For the text-containing cell, return its midpoint in (x, y) coordinate format. 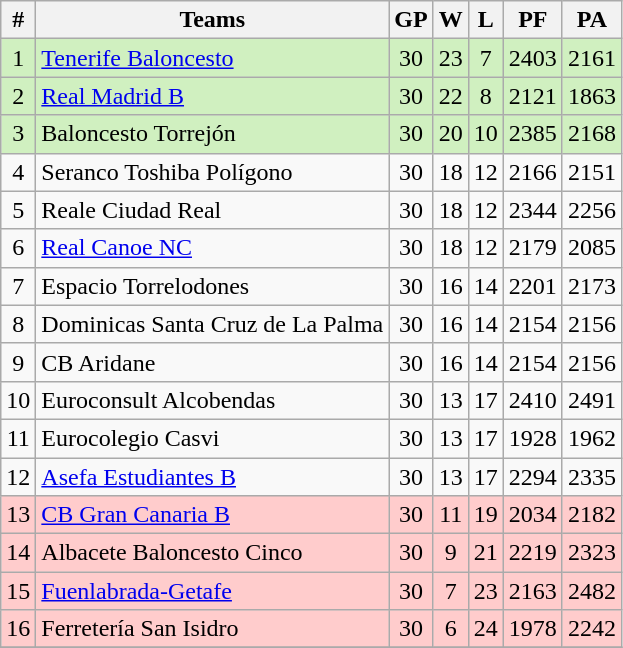
Teams (212, 20)
2294 (532, 477)
CB Gran Canaria B (212, 515)
Seranco Toshiba Polígono (212, 172)
4 (18, 172)
2121 (532, 96)
2085 (592, 248)
Ferretería San Isidro (212, 629)
1928 (532, 438)
1978 (532, 629)
2323 (592, 553)
Eurocolegio Casvi (212, 438)
5 (18, 210)
Albacete Baloncesto Cinco (212, 553)
2034 (532, 515)
2385 (532, 134)
2403 (532, 58)
2151 (592, 172)
22 (450, 96)
2163 (532, 591)
Baloncesto Torrejón (212, 134)
2161 (592, 58)
2201 (532, 286)
3 (18, 134)
2173 (592, 286)
1962 (592, 438)
Fuenlabrada-Getafe (212, 591)
W (450, 20)
2219 (532, 553)
1 (18, 58)
Tenerife Baloncesto (212, 58)
L (486, 20)
2182 (592, 515)
2256 (592, 210)
Asefa Estudiantes B (212, 477)
Dominicas Santa Cruz de La Palma (212, 324)
PF (532, 20)
1863 (592, 96)
2179 (532, 248)
2491 (592, 400)
GP (411, 20)
Espacio Torrelodones (212, 286)
2482 (592, 591)
2 (18, 96)
20 (450, 134)
2410 (532, 400)
Euroconsult Alcobendas (212, 400)
15 (18, 591)
CB Aridane (212, 362)
2335 (592, 477)
Real Canoe NC (212, 248)
19 (486, 515)
21 (486, 553)
# (18, 20)
2242 (592, 629)
2344 (532, 210)
PA (592, 20)
2168 (592, 134)
Real Madrid B (212, 96)
2166 (532, 172)
Reale Ciudad Real (212, 210)
24 (486, 629)
